Output the [X, Y] coordinate of the center of the cell containing the given text.  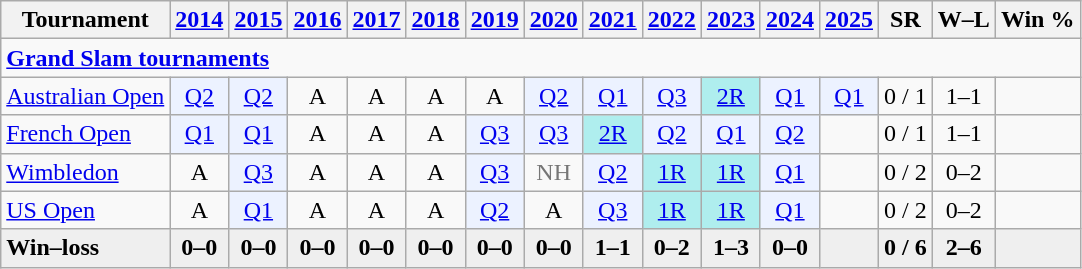
US Open [86, 210]
2–6 [964, 248]
Tournament [86, 20]
2023 [730, 20]
Win % [1038, 20]
2021 [612, 20]
0 / 6 [906, 248]
2018 [436, 20]
2024 [790, 20]
2020 [554, 20]
2015 [258, 20]
2016 [318, 20]
2019 [494, 20]
2025 [848, 20]
2014 [200, 20]
W–L [964, 20]
Win–loss [86, 248]
Wimbledon [86, 172]
Australian Open [86, 96]
French Open [86, 134]
2017 [376, 20]
SR [906, 20]
Grand Slam tournaments [540, 58]
2022 [672, 20]
NH [554, 172]
1–3 [730, 248]
